Return (x, y) of the center of cell containing provided text 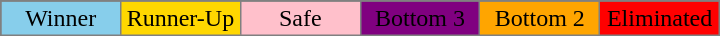
Runner-Up (181, 18)
Eliminated (660, 18)
Bottom 3 (420, 18)
Safe (300, 18)
Winner (61, 18)
Bottom 2 (540, 18)
